Search for the cell housing the specified text and yield its [X, Y] center coordinate. 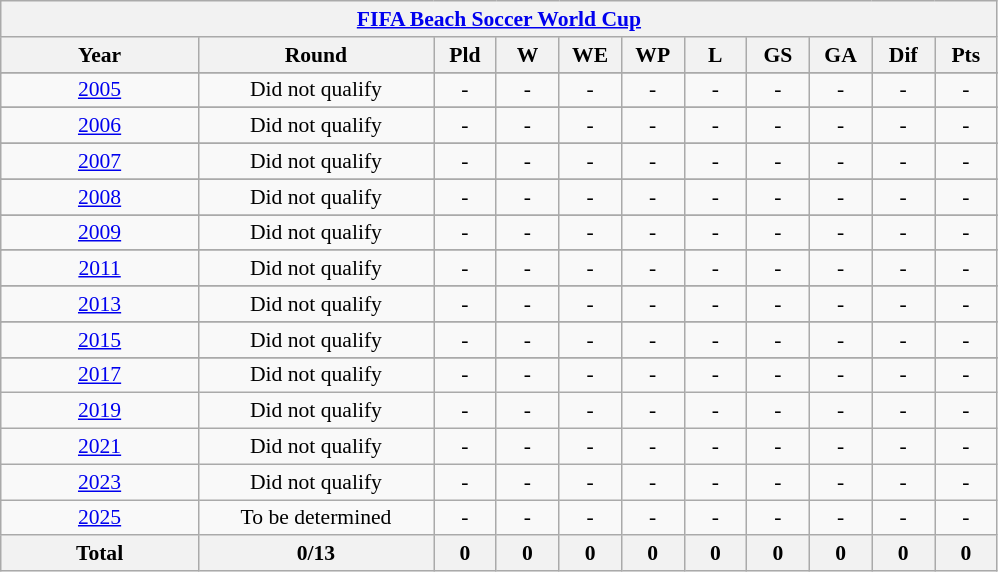
2011 [100, 269]
2006 [100, 126]
2019 [100, 411]
2023 [100, 482]
WP [652, 55]
Dif [904, 55]
2005 [100, 90]
2025 [100, 518]
FIFA Beach Soccer World Cup [499, 19]
Total [100, 554]
WE [590, 55]
GA [840, 55]
2013 [100, 304]
Pts [966, 55]
W [528, 55]
Round [316, 55]
2017 [100, 375]
2015 [100, 340]
2009 [100, 233]
Pld [466, 55]
0/13 [316, 554]
To be determined [316, 518]
2008 [100, 197]
L [716, 55]
2007 [100, 162]
GS [778, 55]
Year [100, 55]
2021 [100, 447]
